Determine the (X, Y) coordinate at the center of the cell enclosing the given text.  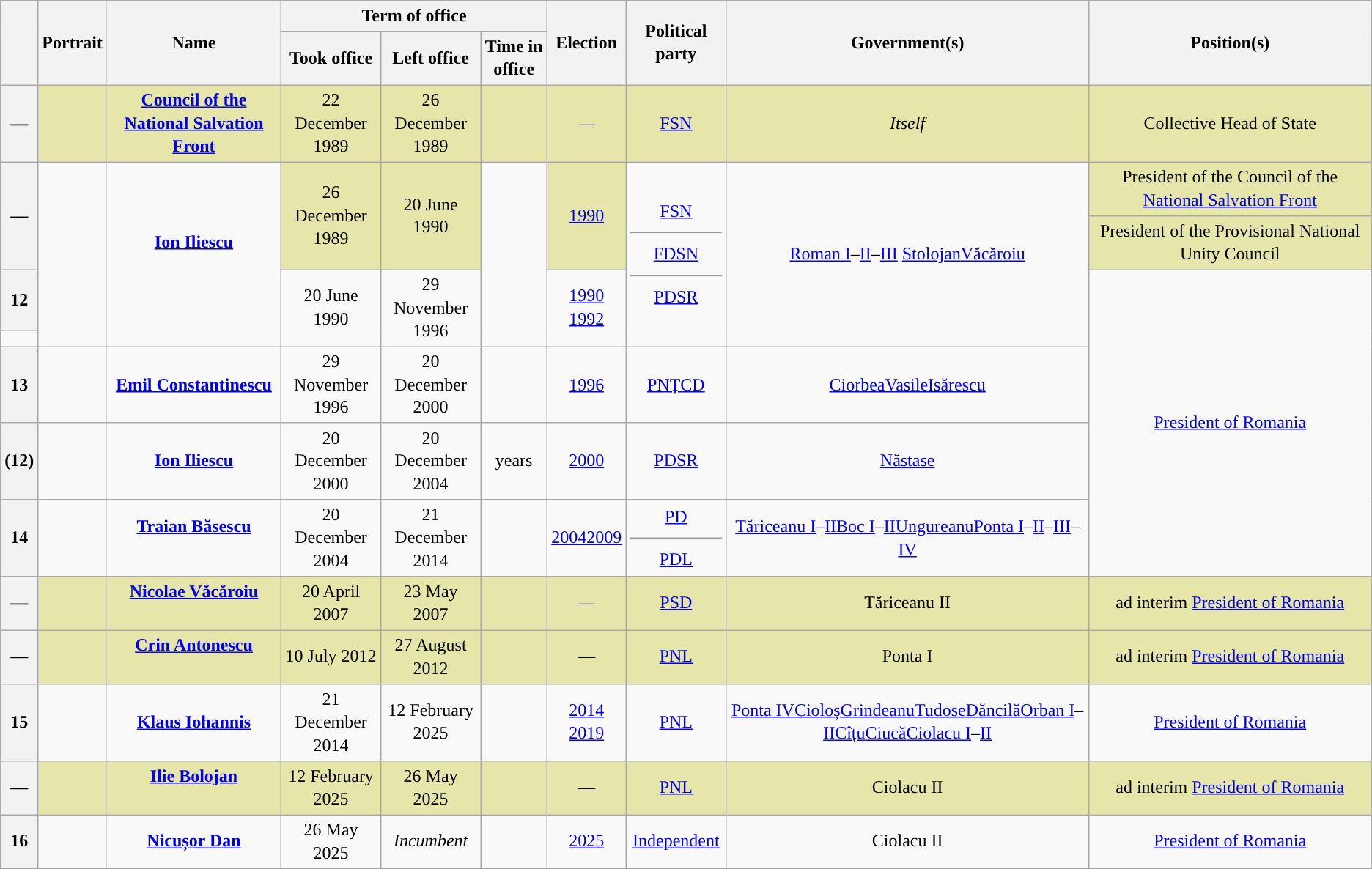
Portrait (73, 43)
Left office (431, 59)
Government(s) (907, 43)
PSD (676, 604)
FSN (676, 123)
12 (19, 300)
Position(s) (1230, 43)
Ponta IVCioloșGrindeanuTudoseDăncilăOrban I–IICîțuCiucăCiolacu I–II (907, 722)
Roman I–II–III StolojanVăcăroiu (907, 254)
Collective Head of State (1230, 123)
Name (193, 43)
22 December 1989 (331, 123)
Itself (907, 123)
Emil Constantinescu (193, 385)
23 May 2007 (431, 604)
Took office (331, 59)
Ilie Bolojan (193, 787)
Council of the National Salvation Front (193, 123)
16 (19, 841)
20042009 (586, 538)
PD PDL (676, 538)
2025 (586, 841)
1996 (586, 385)
President of the Provisional National Unity Council (1230, 243)
Năstase (907, 462)
Nicușor Dan (193, 841)
Tăriceanu I–IIBoc I–IIUngureanuPonta I–II–III–IV (907, 538)
10 July 2012 (331, 657)
20 April 2007 (331, 604)
FSNFDSNPDSR (676, 254)
Klaus Iohannis (193, 722)
2000 (586, 462)
13 (19, 385)
19901992 (586, 308)
PNȚCD (676, 385)
Crin Antonescu (193, 657)
14 (19, 538)
Independent (676, 841)
(12) (19, 462)
Ponta I (907, 657)
Time in office (514, 59)
PDSR (676, 462)
Political party (676, 43)
Traian Băsescu (193, 538)
Incumbent (431, 841)
years (514, 462)
27 August 2012 (431, 657)
Nicolae Văcăroiu (193, 604)
CiorbeaVasileIsărescu (907, 385)
15 (19, 722)
Term of office (415, 16)
Tăriceanu II (907, 604)
Election (586, 43)
President of the Council of the National Salvation Front (1230, 189)
1990 (586, 215)
20142019 (586, 722)
